Output the (X, Y) coordinate of the center of the cell containing the given text.  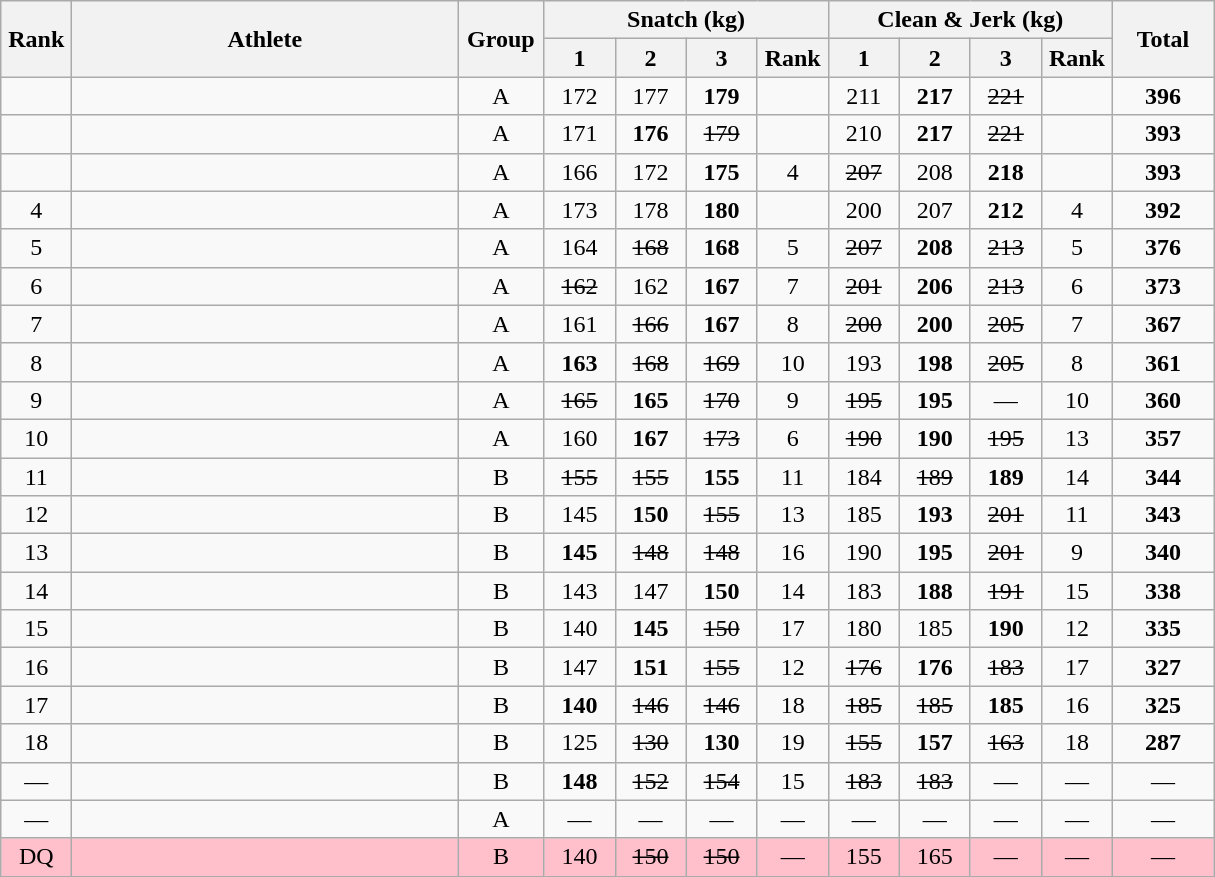
335 (1162, 629)
212 (1006, 210)
164 (580, 248)
170 (722, 400)
392 (1162, 210)
171 (580, 134)
Group (501, 39)
206 (934, 286)
125 (580, 743)
177 (650, 96)
343 (1162, 515)
327 (1162, 667)
Total (1162, 39)
143 (580, 591)
184 (864, 477)
211 (864, 96)
154 (722, 781)
376 (1162, 248)
19 (792, 743)
188 (934, 591)
210 (864, 134)
169 (722, 362)
287 (1162, 743)
340 (1162, 553)
DQ (36, 857)
344 (1162, 477)
Clean & Jerk (kg) (970, 20)
152 (650, 781)
360 (1162, 400)
396 (1162, 96)
373 (1162, 286)
160 (580, 438)
Athlete (265, 39)
151 (650, 667)
191 (1006, 591)
175 (722, 172)
218 (1006, 172)
361 (1162, 362)
325 (1162, 705)
178 (650, 210)
367 (1162, 324)
157 (934, 743)
Snatch (kg) (686, 20)
338 (1162, 591)
357 (1162, 438)
198 (934, 362)
161 (580, 324)
